Determine the [X, Y] coordinate at the center of the cell enclosing the given text.  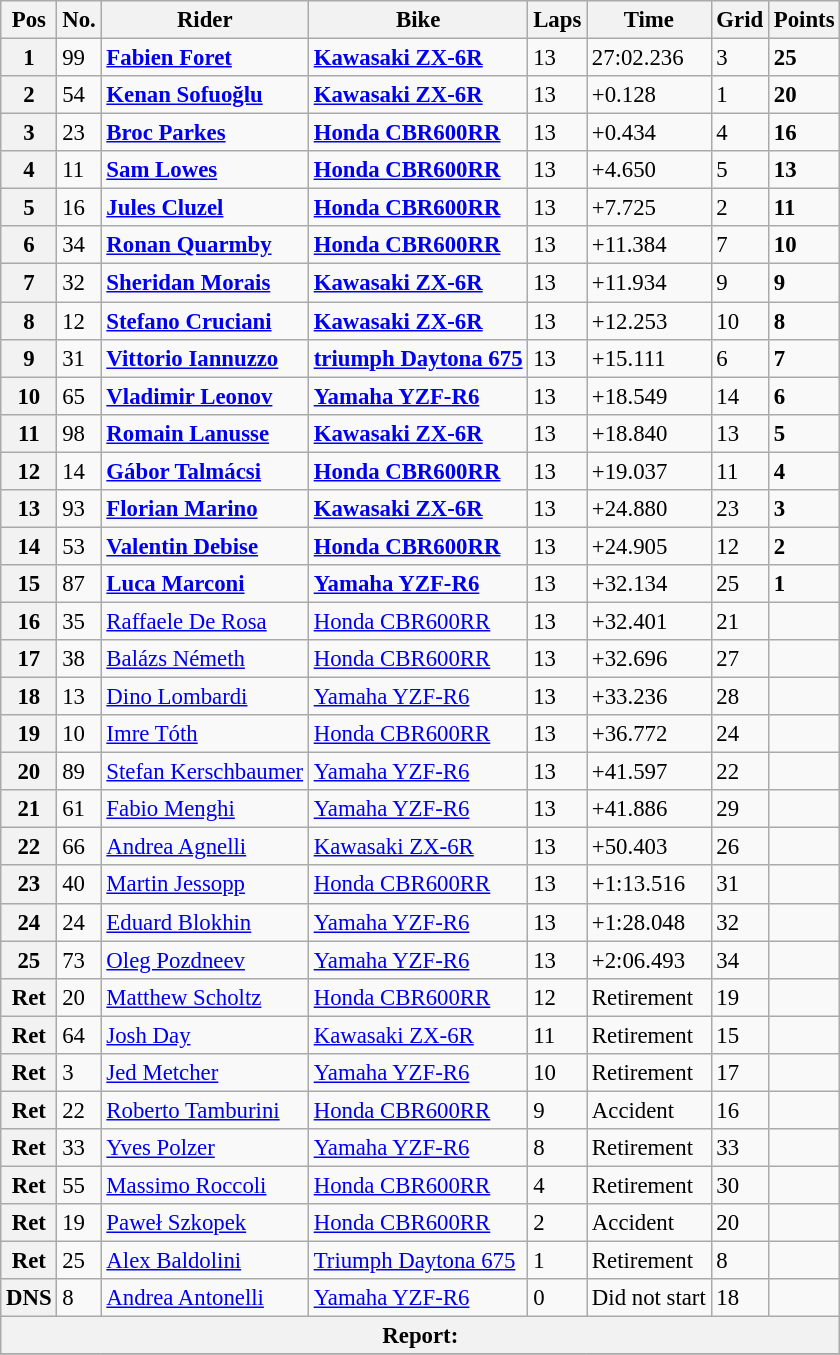
+15.111 [649, 358]
40 [79, 885]
66 [79, 847]
Florian Marino [204, 509]
+2:06.493 [649, 960]
Sheridan Morais [204, 283]
Paweł Szkopek [204, 1223]
Sam Lowes [204, 170]
+18.840 [649, 433]
Grid [740, 20]
Oleg Pozdneev [204, 960]
55 [79, 1185]
54 [79, 95]
0 [558, 1298]
+50.403 [649, 847]
Massimo Roccoli [204, 1185]
Dino Lombardi [204, 697]
Jules Cluzel [204, 208]
Imre Tóth [204, 734]
Fabio Menghi [204, 809]
Alex Baldolini [204, 1261]
Vittorio Iannuzzo [204, 358]
Roberto Tamburini [204, 1110]
+1:28.048 [649, 922]
Did not start [649, 1298]
93 [79, 509]
Luca Marconi [204, 584]
+4.650 [649, 170]
87 [79, 584]
No. [79, 20]
Time [649, 20]
+0.128 [649, 95]
DNS [29, 1298]
Bike [418, 20]
30 [740, 1185]
27 [740, 659]
38 [79, 659]
Matthew Scholtz [204, 997]
29 [740, 809]
+32.696 [649, 659]
73 [79, 960]
+1:13.516 [649, 885]
+24.880 [649, 509]
Stefan Kerschbaumer [204, 772]
Report: [420, 1336]
65 [79, 396]
+12.253 [649, 321]
+19.037 [649, 471]
35 [79, 621]
Josh Day [204, 1035]
Kenan Sofuoğlu [204, 95]
27:02.236 [649, 58]
+41.597 [649, 772]
Jed Metcher [204, 1073]
53 [79, 546]
+41.886 [649, 809]
Rider [204, 20]
+24.905 [649, 546]
+33.236 [649, 697]
28 [740, 697]
Romain Lanusse [204, 433]
Broc Parkes [204, 133]
+11.384 [649, 245]
Gábor Talmácsi [204, 471]
+32.401 [649, 621]
Pos [29, 20]
89 [79, 772]
Andrea Agnelli [204, 847]
Eduard Blokhin [204, 922]
26 [740, 847]
Raffaele De Rosa [204, 621]
Yves Polzer [204, 1148]
61 [79, 809]
+18.549 [649, 396]
Ronan Quarmby [204, 245]
+32.134 [649, 584]
Andrea Antonelli [204, 1298]
64 [79, 1035]
Balázs Németh [204, 659]
Vladimir Leonov [204, 396]
Triumph Daytona 675 [418, 1261]
Stefano Cruciani [204, 321]
98 [79, 433]
+36.772 [649, 734]
Fabien Foret [204, 58]
Valentin Debise [204, 546]
Points [804, 20]
99 [79, 58]
+0.434 [649, 133]
triumph Daytona 675 [418, 358]
+7.725 [649, 208]
Martin Jessopp [204, 885]
+11.934 [649, 283]
Laps [558, 20]
